Locate the cell with the specified text and output its (X, Y) center coordinate. 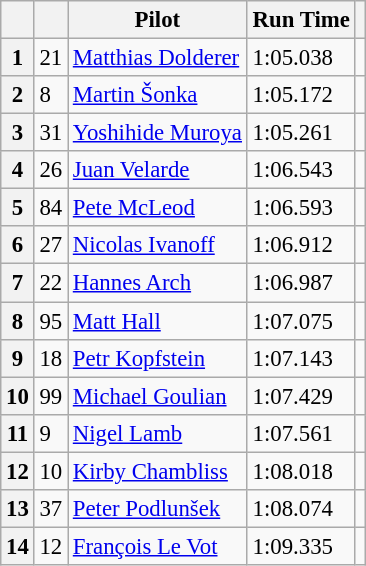
1:06.593 (301, 208)
1:06.987 (301, 283)
Pete McLeod (158, 208)
1:07.075 (301, 321)
2 (18, 95)
18 (50, 358)
5 (18, 208)
14 (18, 546)
1 (18, 58)
François Le Vot (158, 546)
Matt Hall (158, 321)
21 (50, 58)
Kirby Chambliss (158, 471)
Hannes Arch (158, 283)
Petr Kopfstein (158, 358)
Peter Podlunšek (158, 509)
Yoshihide Muroya (158, 133)
99 (50, 396)
4 (18, 170)
Juan Velarde (158, 170)
Michael Goulian (158, 396)
84 (50, 208)
22 (50, 283)
Martin Šonka (158, 95)
1:08.074 (301, 509)
Matthias Dolderer (158, 58)
1:05.038 (301, 58)
1:05.172 (301, 95)
6 (18, 245)
95 (50, 321)
Run Time (301, 20)
1:07.561 (301, 433)
13 (18, 509)
1:05.261 (301, 133)
1:09.335 (301, 546)
26 (50, 170)
11 (18, 433)
37 (50, 509)
7 (18, 283)
1:08.018 (301, 471)
1:07.143 (301, 358)
1:07.429 (301, 396)
31 (50, 133)
1:06.912 (301, 245)
3 (18, 133)
Pilot (158, 20)
1:06.543 (301, 170)
27 (50, 245)
Nicolas Ivanoff (158, 245)
Nigel Lamb (158, 433)
